For the text-containing cell, return its midpoint in [x, y] coordinate format. 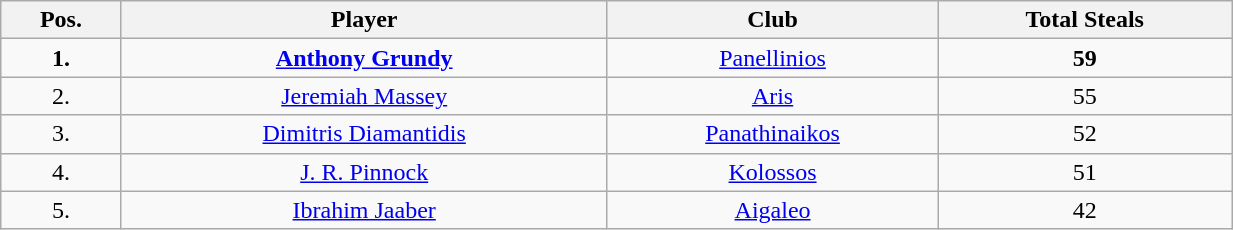
Anthony Grundy [364, 58]
Club [772, 20]
Panellinios [772, 58]
51 [1085, 172]
59 [1085, 58]
4. [61, 172]
J. R. Pinnock [364, 172]
Total Steals [1085, 20]
2. [61, 96]
Aigaleo [772, 210]
Dimitris Diamantidis [364, 134]
1. [61, 58]
3. [61, 134]
5. [61, 210]
Ibrahim Jaaber [364, 210]
Panathinaikos [772, 134]
Player [364, 20]
Aris [772, 96]
Kolossos [772, 172]
Jeremiah Massey [364, 96]
55 [1085, 96]
Pos. [61, 20]
42 [1085, 210]
52 [1085, 134]
